Provide the [x, y] coordinate of the cell's center where the given text is located.  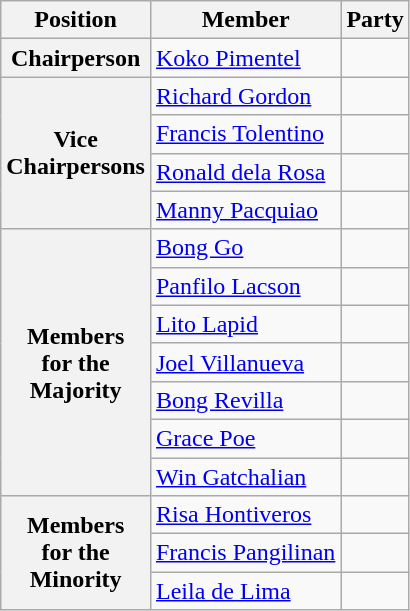
Joel Villanueva [245, 362]
Lito Lapid [245, 324]
Membersfor theMinority [76, 553]
Francis Tolentino [245, 134]
Koko Pimentel [245, 58]
Chairperson [76, 58]
Bong Go [245, 248]
Risa Hontiveros [245, 515]
Panfilo Lacson [245, 286]
Leila de Lima [245, 591]
Bong Revilla [245, 400]
ViceChairpersons [76, 153]
Manny Pacquiao [245, 210]
Francis Pangilinan [245, 553]
Position [76, 20]
Richard Gordon [245, 96]
Party [375, 20]
Grace Poe [245, 438]
Member [245, 20]
Ronald dela Rosa [245, 172]
Membersfor theMajority [76, 362]
Win Gatchalian [245, 477]
